Return (X, Y) of the center of cell containing provided text 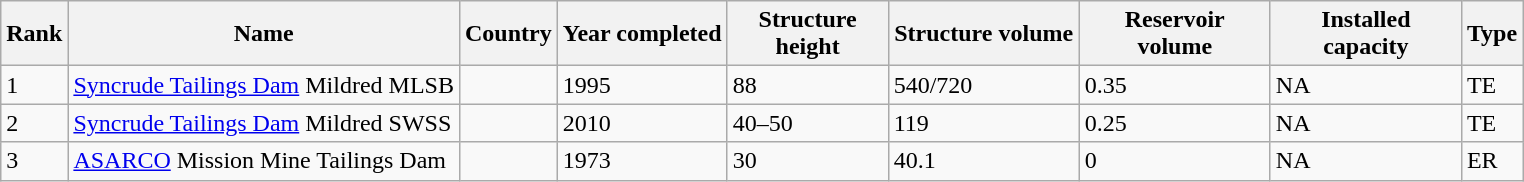
0.25 (1174, 123)
88 (808, 85)
Syncrude Tailings Dam Mildred SWSS (264, 123)
Year completed (642, 34)
Installed capacity (1366, 34)
Reservoir volume (1174, 34)
Syncrude Tailings Dam Mildred MLSB (264, 85)
2010 (642, 123)
0 (1174, 161)
ER (1492, 161)
Structure volume (984, 34)
ASARCO Mission Mine Tailings Dam (264, 161)
540/720 (984, 85)
2 (34, 123)
40–50 (808, 123)
Structure height (808, 34)
1995 (642, 85)
119 (984, 123)
Name (264, 34)
40.1 (984, 161)
Type (1492, 34)
3 (34, 161)
1 (34, 85)
Rank (34, 34)
30 (808, 161)
1973 (642, 161)
Country (508, 34)
0.35 (1174, 85)
